Locate the cell with the specified text and output its [X, Y] center coordinate. 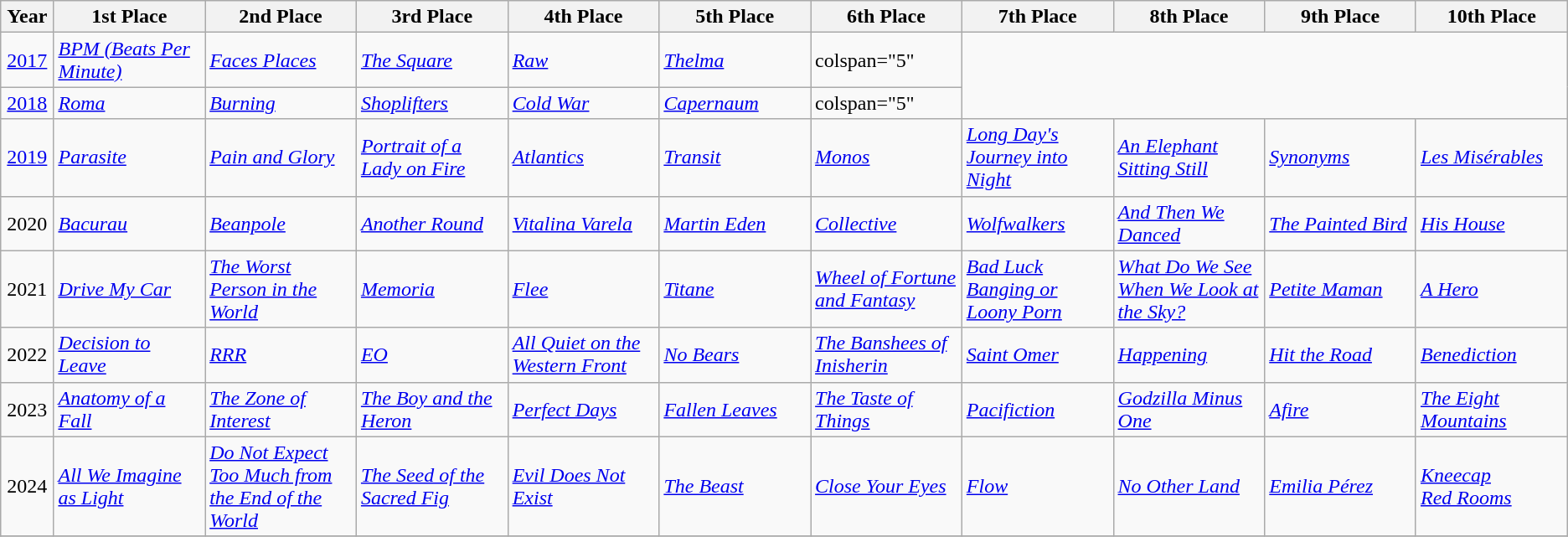
Godzilla Minus One [1189, 409]
Les Misérables [1491, 157]
Kneecap Red Rooms [1491, 486]
Fallen Leaves [735, 409]
4th Place [583, 17]
Hit the Road [1340, 355]
7th Place [1037, 17]
Wheel of Fortune and Fantasy [886, 289]
No Other Land [1189, 486]
Burning [281, 103]
2019 [27, 157]
5th Place [735, 17]
The Seed of the Sacred Fig [432, 486]
All We Imagine as Light [129, 486]
RRR [281, 355]
Bacurau [129, 223]
His House [1491, 223]
Portrait of a Lady on Fire [432, 157]
2017 [27, 60]
3rd Place [432, 17]
Titane [735, 289]
9th Place [1340, 17]
No Bears [735, 355]
And Then We Danced [1189, 223]
6th Place [886, 17]
Flee [583, 289]
All Quiet on the Western Front [583, 355]
EO [432, 355]
Perfect Days [583, 409]
The Banshees of Inisherin [886, 355]
2023 [27, 409]
Another Round [432, 223]
A Hero [1491, 289]
Monos [886, 157]
The Eight Mountains [1491, 409]
Synonyms [1340, 157]
An Elephant Sitting Still [1189, 157]
Saint Omer [1037, 355]
Petite Maman [1340, 289]
2nd Place [281, 17]
The Taste of Things [886, 409]
2021 [27, 289]
Drive My Car [129, 289]
Do Not Expect Too Much from the End of the World [281, 486]
The Worst Person in the World [281, 289]
10th Place [1491, 17]
BPM (Beats Per Minute) [129, 60]
Pain and Glory [281, 157]
2022 [27, 355]
What Do We See When We Look at the Sky? [1189, 289]
Roma [129, 103]
Parasite [129, 157]
Close Your Eyes [886, 486]
Bad Luck Banging or Loony Porn [1037, 289]
Emilia Pérez [1340, 486]
Beanpole [281, 223]
Shoplifters [432, 103]
The Boy and the Heron [432, 409]
Pacifiction [1037, 409]
Benediction [1491, 355]
Faces Places [281, 60]
8th Place [1189, 17]
The Painted Bird [1340, 223]
2024 [27, 486]
Long Day's Journey into Night [1037, 157]
The Square [432, 60]
Wolfwalkers [1037, 223]
2018 [27, 103]
1st Place [129, 17]
Raw [583, 60]
Flow [1037, 486]
Decision to Leave [129, 355]
Afire [1340, 409]
2020 [27, 223]
Collective [886, 223]
Memoria [432, 289]
Capernaum [735, 103]
Happening [1189, 355]
The Zone of Interest [281, 409]
Thelma [735, 60]
Martin Eden [735, 223]
Year [27, 17]
Cold War [583, 103]
Atlantics [583, 157]
Anatomy of a Fall [129, 409]
Transit [735, 157]
The Beast [735, 486]
Vitalina Varela [583, 223]
Evil Does Not Exist [583, 486]
